Return the [X, Y] coordinate for the center point of the cell that contains the specified text.  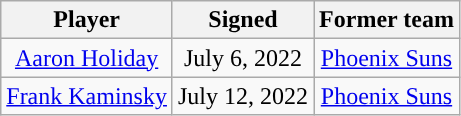
Signed [242, 20]
Aaron Holiday [87, 58]
July 12, 2022 [242, 96]
Frank Kaminsky [87, 96]
July 6, 2022 [242, 58]
Player [87, 20]
Former team [387, 20]
